For the text-containing cell, return its midpoint in [X, Y] coordinate format. 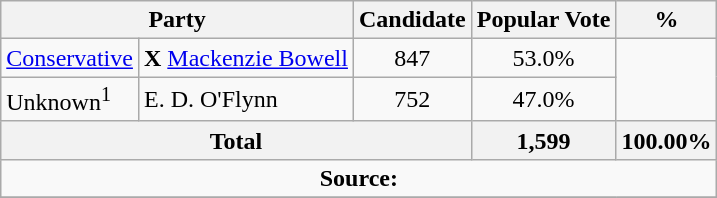
53.0% [544, 58]
847 [412, 58]
Unknown1 [70, 100]
1,599 [544, 140]
E. D. O'Flynn [246, 100]
Source: [359, 178]
Party [178, 20]
100.00% [666, 140]
% [666, 20]
752 [412, 100]
X Mackenzie Bowell [246, 58]
Total [236, 140]
Conservative [70, 58]
Popular Vote [544, 20]
Candidate [412, 20]
47.0% [544, 100]
